Extract the (X, Y) coordinate from the center of the cell holding the provided text.  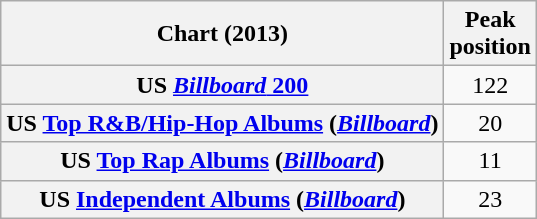
US Top Rap Albums (Billboard) (222, 161)
US Independent Albums (Billboard) (222, 199)
23 (490, 199)
11 (490, 161)
Peakposition (490, 34)
US Billboard 200 (222, 85)
US Top R&B/Hip-Hop Albums (Billboard) (222, 123)
20 (490, 123)
Chart (2013) (222, 34)
122 (490, 85)
